Pinpoint the cell where the given text exists, returning its (X, Y) midpoint coordinate. 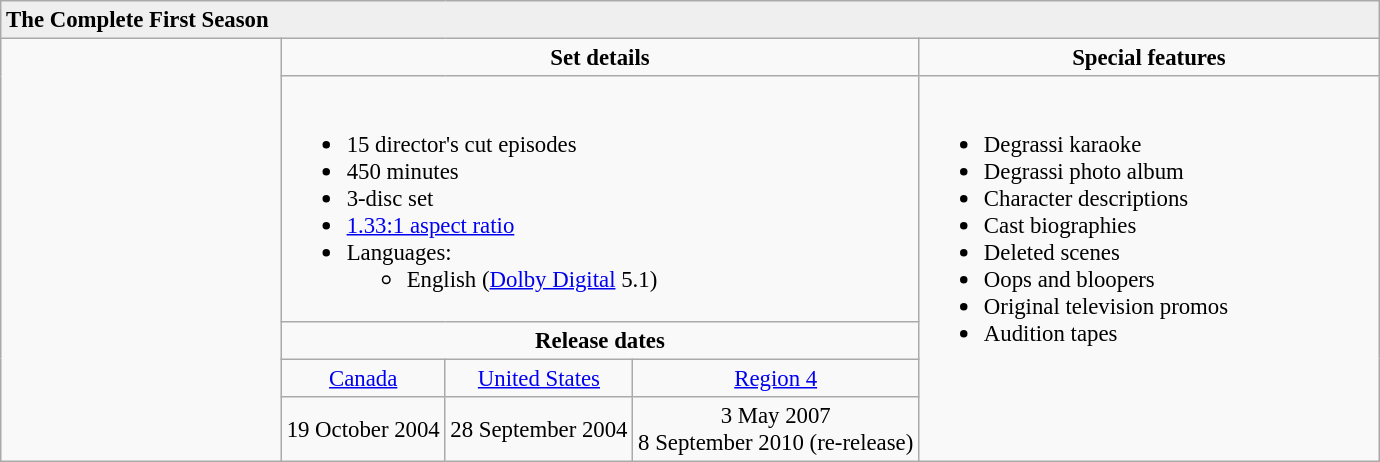
3 May 20078 September 2010 (re-release) (776, 428)
Release dates (600, 340)
Special features (1150, 58)
Canada (363, 378)
15 director's cut episodes450 minutes3-disc set1.33:1 aspect ratioLanguages:English (Dolby Digital 5.1) (600, 198)
Region 4 (776, 378)
28 September 2004 (539, 428)
Set details (600, 58)
United States (539, 378)
The Complete First Season (690, 20)
Degrassi karaokeDegrassi photo albumCharacter descriptionsCast biographiesDeleted scenesOops and bloopersOriginal television promosAudition tapes (1150, 268)
19 October 2004 (363, 428)
